Provide the (X, Y) coordinate of the cell's center where the given text is located.  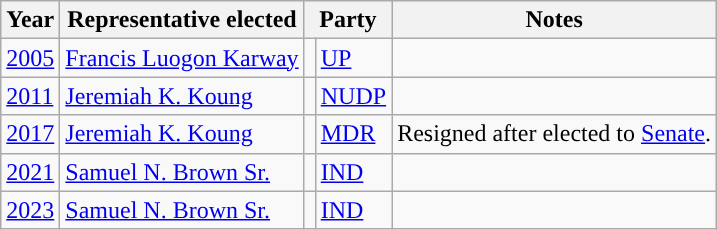
Resigned after elected to Senate. (554, 134)
Representative elected (182, 20)
2011 (30, 96)
MDR (353, 134)
Year (30, 20)
2023 (30, 210)
2005 (30, 58)
2021 (30, 172)
Francis Luogon Karway (182, 58)
2017 (30, 134)
Notes (554, 20)
Party (348, 20)
UP (353, 58)
NUDP (353, 96)
